Search for the cell housing the specified text and yield its [X, Y] center coordinate. 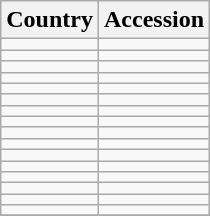
Accession [154, 20]
Country [50, 20]
